Search for the cell housing the specified text and yield its (x, y) center coordinate. 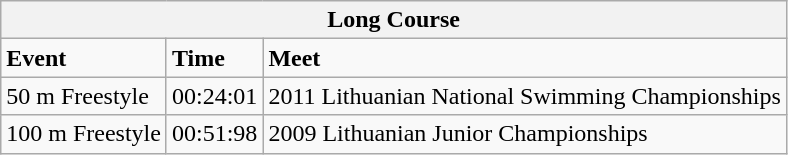
100 m Freestyle (84, 134)
00:24:01 (214, 96)
Event (84, 58)
Time (214, 58)
Meet (524, 58)
2009 Lithuanian Junior Championships (524, 134)
Long Course (394, 20)
00:51:98 (214, 134)
2011 Lithuanian National Swimming Championships (524, 96)
50 m Freestyle (84, 96)
